Provide the [x, y] coordinate of the cell's center where the given text is located.  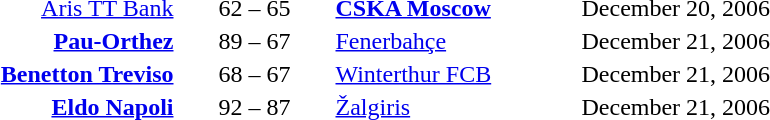
Winterthur FCB [456, 74]
89 – 67 [254, 41]
Fenerbahçe [456, 41]
68 – 67 [254, 74]
